Find where the given text appears and provide that cell's center as (x, y) coordinate. 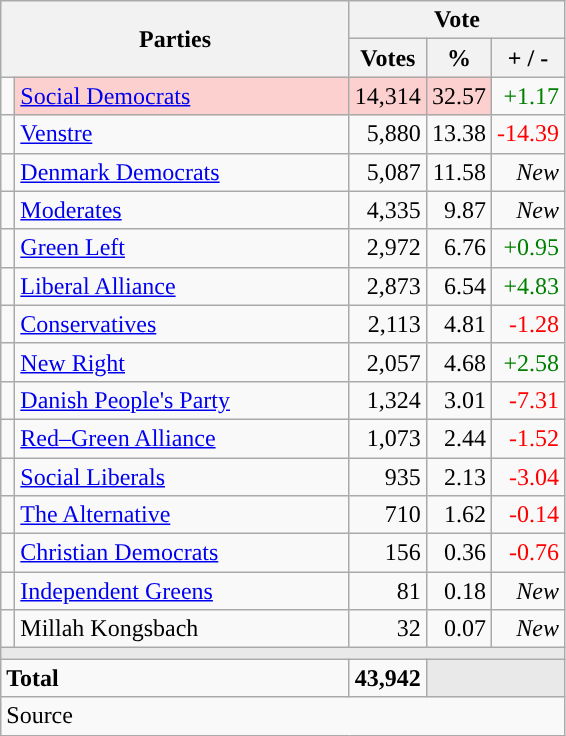
2.13 (458, 477)
4.81 (458, 324)
5,880 (388, 134)
+4.83 (528, 286)
1.62 (458, 515)
4.68 (458, 362)
-0.14 (528, 515)
43,942 (388, 678)
-14.39 (528, 134)
11.58 (458, 172)
-3.04 (528, 477)
5,087 (388, 172)
-1.52 (528, 438)
13.38 (458, 134)
Source (283, 716)
710 (388, 515)
Total (176, 678)
6.76 (458, 248)
32 (388, 629)
14,314 (388, 96)
-0.76 (528, 553)
Venstre (182, 134)
-1.28 (528, 324)
32.57 (458, 96)
4,335 (388, 210)
Liberal Alliance (182, 286)
Moderates (182, 210)
1,324 (388, 400)
+ / - (528, 58)
1,073 (388, 438)
Independent Greens (182, 591)
The Alternative (182, 515)
0.36 (458, 553)
3.01 (458, 400)
+1.17 (528, 96)
Denmark Democrats (182, 172)
Conservatives (182, 324)
0.18 (458, 591)
Social Democrats (182, 96)
+0.95 (528, 248)
Social Liberals (182, 477)
6.54 (458, 286)
2,057 (388, 362)
Vote (456, 20)
9.87 (458, 210)
935 (388, 477)
Green Left (182, 248)
Christian Democrats (182, 553)
New Right (182, 362)
Votes (388, 58)
0.07 (458, 629)
156 (388, 553)
2,972 (388, 248)
Danish People's Party (182, 400)
+2.58 (528, 362)
-7.31 (528, 400)
Red–Green Alliance (182, 438)
Parties (176, 39)
Millah Kongsbach (182, 629)
81 (388, 591)
2.44 (458, 438)
2,873 (388, 286)
2,113 (388, 324)
% (458, 58)
